Scan for the cell matching the given text and deliver its (X, Y) coordinate at center. 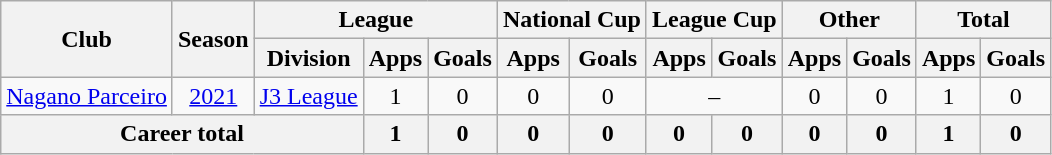
Other (849, 20)
Career total (182, 134)
League Cup (714, 20)
Nagano Parceiro (87, 96)
Total (983, 20)
National Cup (572, 20)
Division (308, 58)
League (376, 20)
J3 League (308, 96)
Club (87, 39)
Season (213, 39)
– (714, 96)
2021 (213, 96)
